For the text-containing cell, return its midpoint in (x, y) coordinate format. 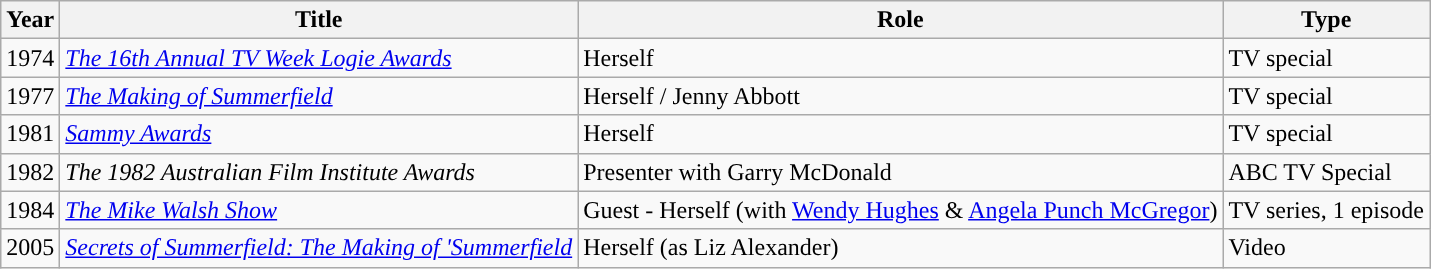
1982 (30, 172)
Presenter with Garry McDonald (900, 172)
Video (1326, 248)
Herself (as Liz Alexander) (900, 248)
Sammy Awards (319, 134)
Secrets of Summerfield: The Making of 'Summerfield (319, 248)
2005 (30, 248)
1984 (30, 210)
TV series, 1 episode (1326, 210)
The Making of Summerfield (319, 96)
Title (319, 20)
Role (900, 20)
1977 (30, 96)
ABC TV Special (1326, 172)
The 16th Annual TV Week Logie Awards (319, 58)
The 1982 Australian Film Institute Awards (319, 172)
The Mike Walsh Show (319, 210)
Year (30, 20)
Guest - Herself (with Wendy Hughes & Angela Punch McGregor) (900, 210)
Type (1326, 20)
1981 (30, 134)
Herself / Jenny Abbott (900, 96)
1974 (30, 58)
